Capture the cell that displays the provided text and extract its [x, y] central coordinate. 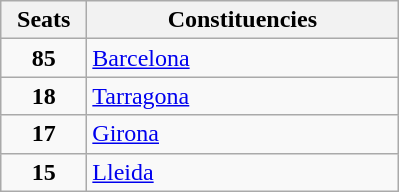
Tarragona [242, 96]
Girona [242, 134]
Constituencies [242, 20]
15 [44, 172]
18 [44, 96]
17 [44, 134]
Lleida [242, 172]
Seats [44, 20]
Barcelona [242, 58]
85 [44, 58]
